Find where the given text appears and provide that cell's center as [X, Y] coordinate. 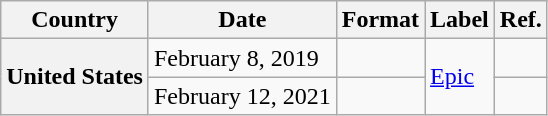
Ref. [520, 20]
Date [242, 20]
Epic [460, 77]
Country [75, 20]
United States [75, 77]
February 8, 2019 [242, 58]
Format [380, 20]
February 12, 2021 [242, 96]
Label [460, 20]
